Determine the (x, y) coordinate at the center of the cell enclosing the given text.  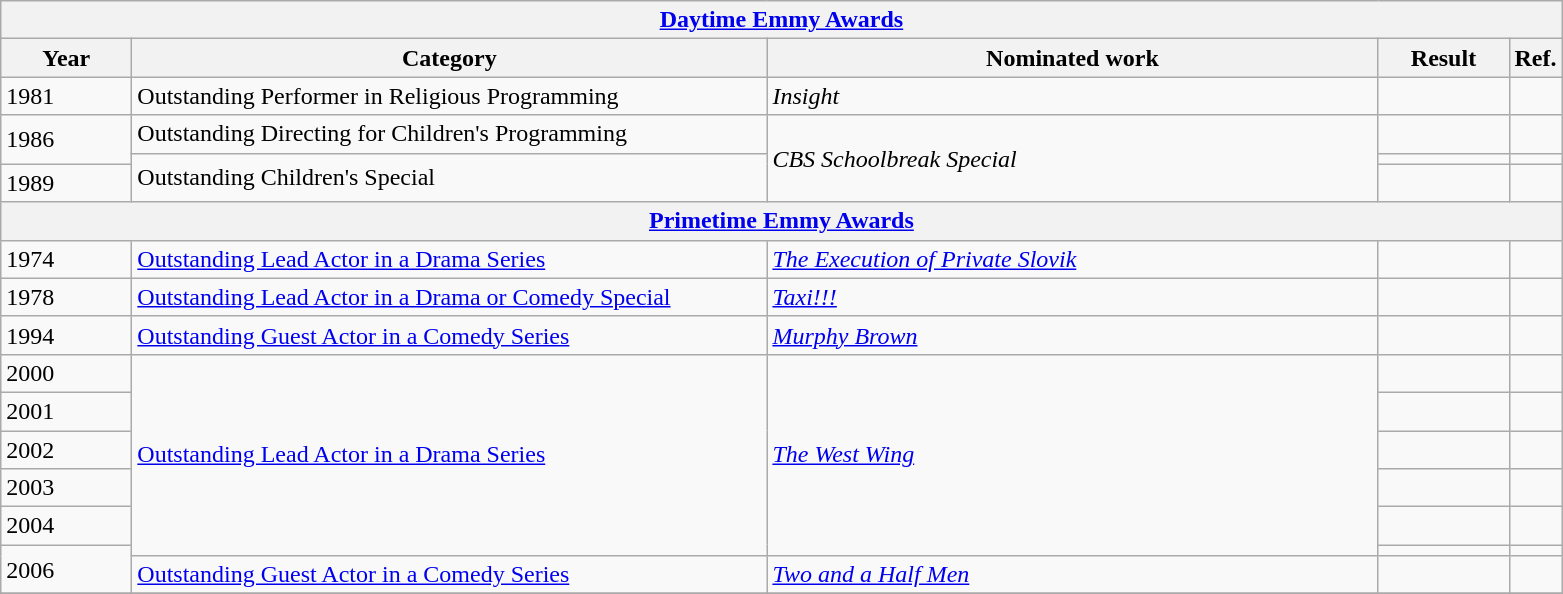
2000 (66, 373)
Result (1444, 58)
2003 (66, 488)
2006 (66, 570)
Outstanding Directing for Children's Programming (450, 134)
CBS Schoolbreak Special (1072, 158)
Primetime Emmy Awards (782, 221)
Outstanding Performer in Religious Programming (450, 96)
1981 (66, 96)
Two and a Half Men (1072, 575)
1994 (66, 335)
The Execution of Private Slovik (1072, 259)
Outstanding Children's Special (450, 178)
2004 (66, 526)
Category (450, 58)
Murphy Brown (1072, 335)
Taxi!!! (1072, 297)
Nominated work (1072, 58)
Ref. (1536, 58)
1978 (66, 297)
The West Wing (1072, 454)
2002 (66, 449)
1989 (66, 183)
1974 (66, 259)
2001 (66, 411)
1986 (66, 140)
Daytime Emmy Awards (782, 20)
Year (66, 58)
Insight (1072, 96)
Outstanding Lead Actor in a Drama or Comedy Special (450, 297)
